Identify which cell holds the provided text, then report its [X, Y] central coordinate. 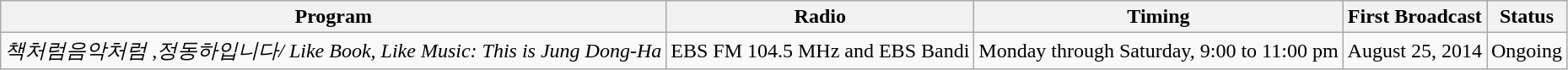
Radio [820, 17]
Ongoing [1527, 51]
Monday through Saturday, 9:00 to 11:00 pm [1159, 51]
First Broadcast [1414, 17]
EBS FM 104.5 MHz and EBS Bandi [820, 51]
Program [334, 17]
August 25, 2014 [1414, 51]
Timing [1159, 17]
책처럼음악처럼 ,정동하입니다/ Like Book, Like Music: This is Jung Dong-Ha [334, 51]
Status [1527, 17]
